Scan for the cell matching the given text and deliver its (x, y) coordinate at center. 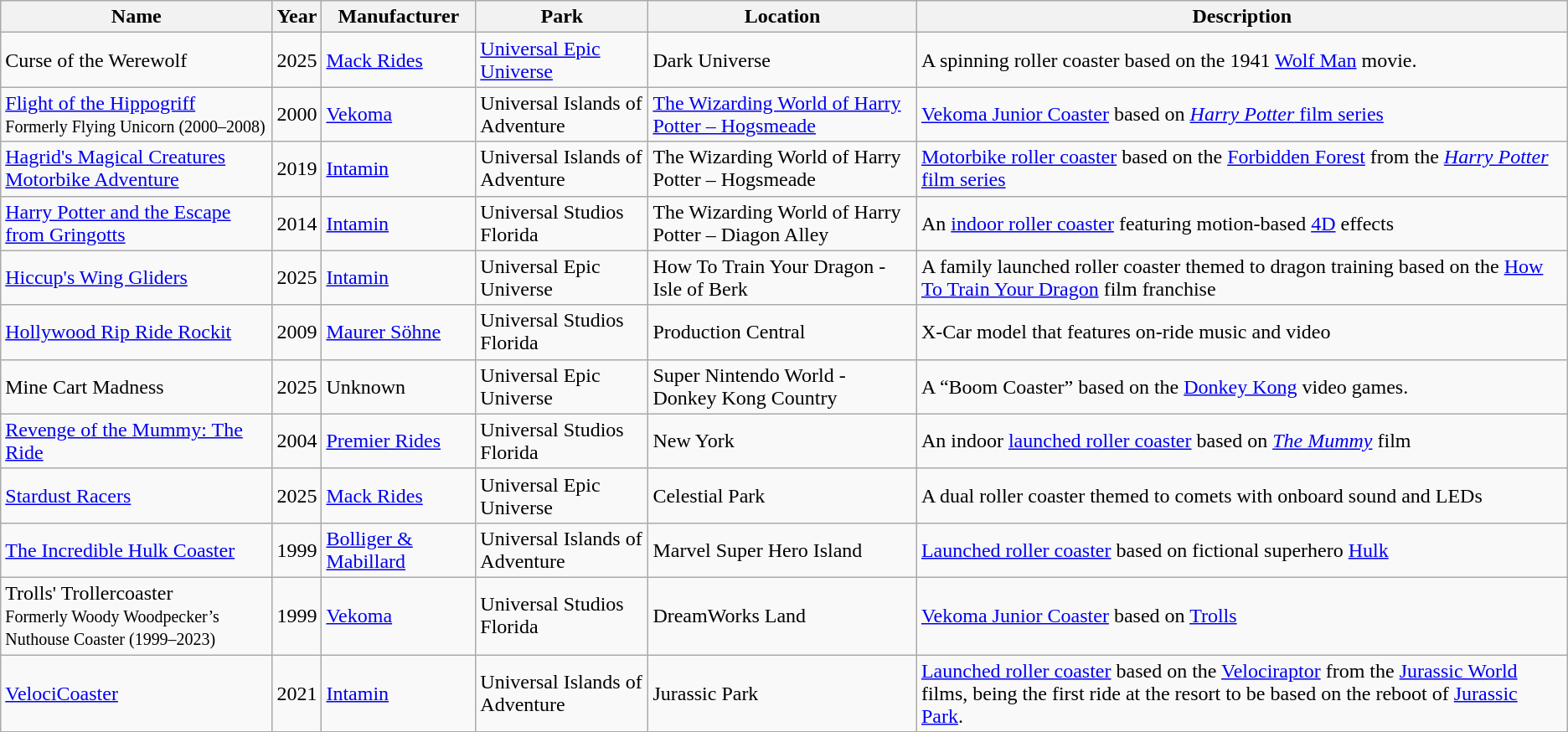
Manufacturer (399, 17)
An indoor launched roller coaster based on The Mummy film (1241, 441)
The Wizarding World of Harry Potter – Diagon Alley (782, 223)
An indoor roller coaster featuring motion-based 4D effects (1241, 223)
2000 (297, 114)
Year (297, 17)
2014 (297, 223)
Revenge of the Mummy: The Ride (137, 441)
A dual roller coaster themed to comets with onboard sound and LEDs (1241, 496)
2004 (297, 441)
A family launched roller coaster themed to dragon training based on the How To Train Your Dragon film franchise (1241, 278)
Flight of the HippogriffFormerly Flying Unicorn (2000–2008) (137, 114)
Bolliger & Mabillard (399, 549)
Name (137, 17)
2021 (297, 693)
2019 (297, 169)
Launched roller coaster based on fictional superhero Hulk (1241, 549)
Hiccup's Wing Gliders (137, 278)
Hagrid's Magical Creatures Motorbike Adventure (137, 169)
VelociCoaster (137, 693)
Stardust Racers (137, 496)
X-Car model that features on-ride music and video (1241, 332)
Jurassic Park (782, 693)
The Incredible Hulk Coaster (137, 549)
A “Boom Coaster” based on the Donkey Kong video games. (1241, 387)
Hollywood Rip Ride Rockit (137, 332)
Vekoma Junior Coaster based on Harry Potter film series (1241, 114)
How To Train Your Dragon - Isle of Berk (782, 278)
Super Nintendo World - Donkey Kong Country (782, 387)
Description (1241, 17)
Harry Potter and the Escape from Gringotts (137, 223)
Marvel Super Hero Island (782, 549)
Maurer Söhne (399, 332)
Motorbike roller coaster based on the Forbidden Forest from the Harry Potter film series (1241, 169)
Production Central (782, 332)
Curse of the Werewolf (137, 60)
Dark Universe (782, 60)
DreamWorks Land (782, 616)
Park (562, 17)
Vekoma Junior Coaster based on Trolls (1241, 616)
Mine Cart Madness (137, 387)
Celestial Park (782, 496)
2009 (297, 332)
Unknown (399, 387)
A spinning roller coaster based on the 1941 Wolf Man movie. (1241, 60)
Location (782, 17)
New York (782, 441)
Premier Rides (399, 441)
Trolls' TrollercoasterFormerly Woody Woodpecker’s Nuthouse Coaster (1999–2023) (137, 616)
